Provide the [X, Y] coordinate of the cell's center where the given text is located.  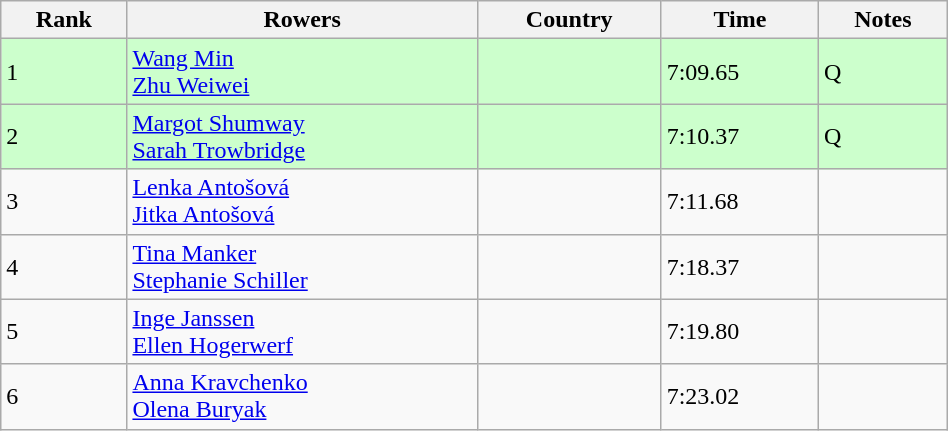
Rank [64, 20]
7:11.68 [740, 202]
Anna KravchenkoOlena Buryak [302, 396]
7:23.02 [740, 396]
3 [64, 202]
Notes [884, 20]
1 [64, 72]
Time [740, 20]
Country [569, 20]
Tina MankerStephanie Schiller [302, 266]
Inge JanssenEllen Hogerwerf [302, 332]
Margot ShumwaySarah Trowbridge [302, 136]
6 [64, 396]
4 [64, 266]
Lenka AntošováJitka Antošová [302, 202]
7:09.65 [740, 72]
7:19.80 [740, 332]
7:10.37 [740, 136]
Wang MinZhu Weiwei [302, 72]
2 [64, 136]
5 [64, 332]
Rowers [302, 20]
7:18.37 [740, 266]
